Provide the [X, Y] coordinate of the cell's center where the given text is located.  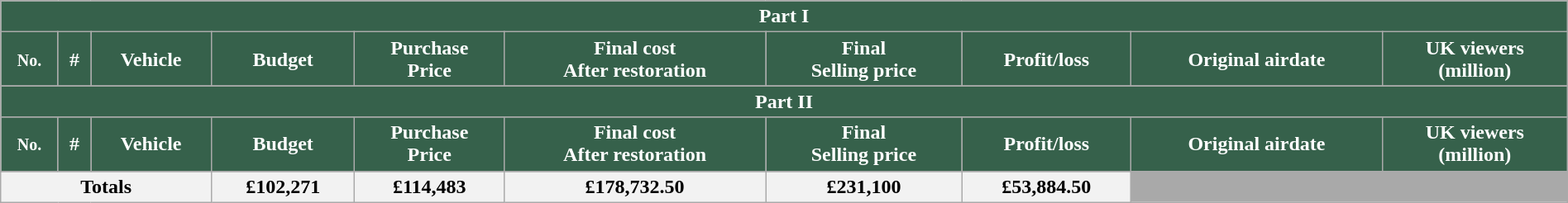
£114,483 [430, 186]
Part I [784, 17]
Totals [106, 186]
Part II [784, 101]
£53,884.50 [1046, 186]
£231,100 [864, 186]
£178,732.50 [635, 186]
£102,271 [283, 186]
